From the cell containing the given text, extract its center point as (X, Y) coordinate. 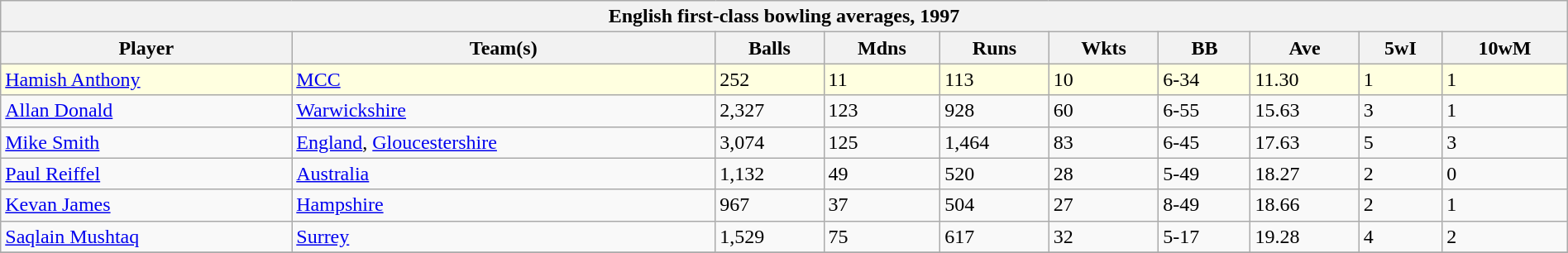
4 (1400, 236)
49 (882, 174)
504 (994, 205)
8-49 (1204, 205)
617 (994, 236)
England, Gloucestershire (504, 142)
11 (882, 79)
5wI (1400, 48)
10 (1103, 79)
28 (1103, 174)
1,464 (994, 142)
5 (1400, 142)
MCC (504, 79)
Australia (504, 174)
928 (994, 111)
520 (994, 174)
19.28 (1305, 236)
Warwickshire (504, 111)
Allan Donald (146, 111)
5-17 (1204, 236)
Hampshire (504, 205)
18.27 (1305, 174)
75 (882, 236)
5-49 (1204, 174)
Mike Smith (146, 142)
252 (769, 79)
1,529 (769, 236)
Runs (994, 48)
11.30 (1305, 79)
125 (882, 142)
27 (1103, 205)
37 (882, 205)
Surrey (504, 236)
BB (1204, 48)
Team(s) (504, 48)
English first-class bowling averages, 1997 (784, 17)
Ave (1305, 48)
Player (146, 48)
Wkts (1103, 48)
123 (882, 111)
6-45 (1204, 142)
Hamish Anthony (146, 79)
60 (1103, 111)
32 (1103, 236)
3,074 (769, 142)
17.63 (1305, 142)
Mdns (882, 48)
15.63 (1305, 111)
Paul Reiffel (146, 174)
10wM (1505, 48)
Kevan James (146, 205)
6-34 (1204, 79)
83 (1103, 142)
Saqlain Mushtaq (146, 236)
967 (769, 205)
1,132 (769, 174)
113 (994, 79)
18.66 (1305, 205)
Balls (769, 48)
0 (1505, 174)
6-55 (1204, 111)
2,327 (769, 111)
